Identify which cell holds the provided text, then report its [x, y] central coordinate. 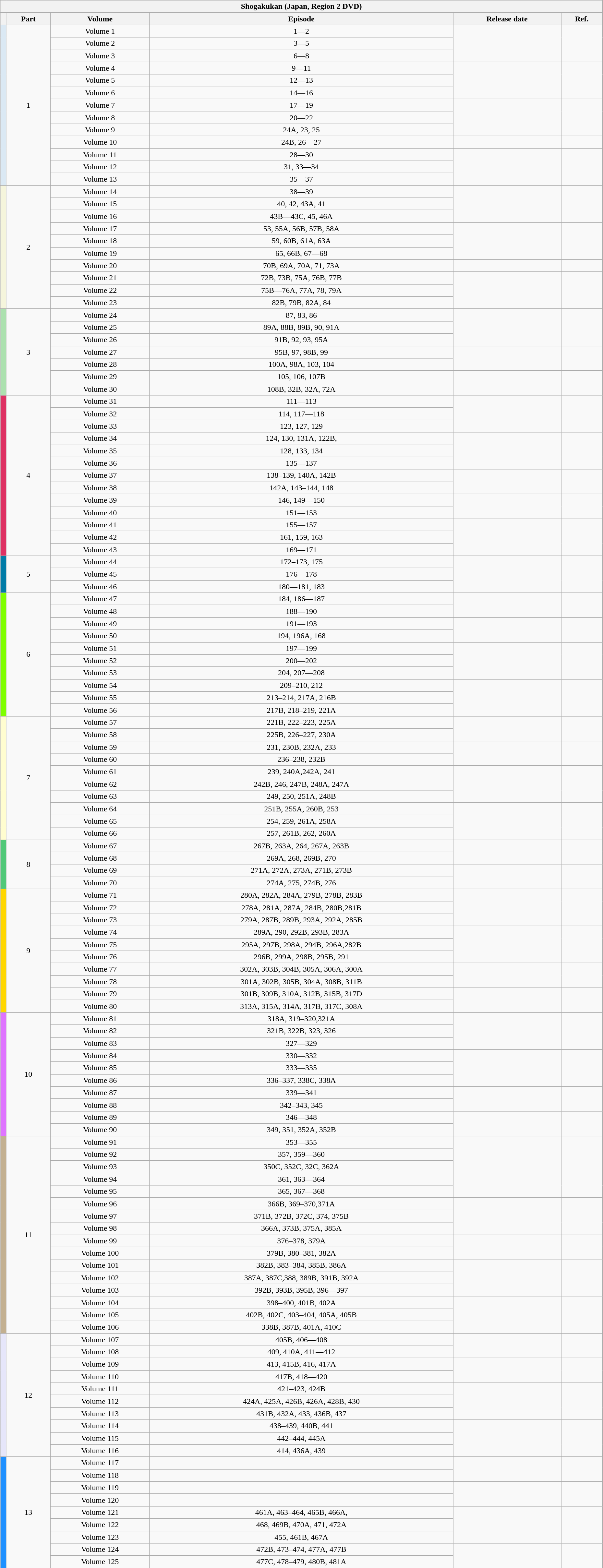
Volume 43 [100, 550]
Volume 75 [100, 945]
Volume 118 [100, 1475]
Volume 90 [100, 1130]
Volume 86 [100, 1080]
Volume 103 [100, 1290]
350C, 352C, 32C, 362A [301, 1167]
313A, 315A, 314A, 317B, 317C, 308A [301, 1006]
Volume 14 [100, 192]
409, 410A, 411—412 [301, 1352]
Volume 31 [100, 401]
278A, 281A, 287A, 284B, 280B,281B [301, 907]
184, 186—187 [301, 599]
Volume 20 [100, 266]
82B, 79B, 82A, 84 [301, 303]
Volume 93 [100, 1167]
365, 367—368 [301, 1191]
53, 55A, 56B, 57B, 58A [301, 229]
Volume 87 [100, 1093]
387A, 387C,388, 389B, 391B, 392A [301, 1278]
Volume 109 [100, 1364]
Volume 48 [100, 611]
Volume 96 [100, 1204]
12 [28, 1395]
Episode [301, 19]
Volume 36 [100, 463]
24A, 23, 25 [301, 130]
Volume 8 [100, 117]
Part [28, 19]
Volume 77 [100, 969]
Volume 85 [100, 1068]
236–238, 232B [301, 760]
424A, 425A, 426B, 426A, 428B, 430 [301, 1401]
Volume 66 [100, 833]
251B, 255A, 260B, 253 [301, 809]
242B, 246, 247B, 248A, 247A [301, 784]
Volume 65 [100, 821]
200—202 [301, 661]
43B—43C, 45, 46A [301, 216]
Volume 15 [100, 204]
431B, 432A, 433, 436B, 437 [301, 1414]
191—193 [301, 624]
161, 159, 163 [301, 537]
20—22 [301, 117]
342–343, 345 [301, 1105]
Volume 49 [100, 624]
Volume 102 [100, 1278]
Volume 119 [100, 1488]
151—153 [301, 512]
Volume 98 [100, 1228]
Volume 95 [100, 1191]
Volume 9 [100, 130]
257, 261B, 262, 260A [301, 833]
289A, 290, 292B, 293B, 283A [301, 932]
Volume 63 [100, 796]
Volume 53 [100, 673]
468, 469B, 470A, 471, 472A [301, 1525]
3—5 [301, 43]
Volume 35 [100, 451]
24B, 26—27 [301, 142]
8 [28, 864]
402B, 402C, 403–404, 405A, 405B [301, 1315]
Volume 11 [100, 155]
Volume 45 [100, 574]
Volume 23 [100, 303]
Volume 82 [100, 1031]
114, 117—118 [301, 414]
361, 363—364 [301, 1179]
5 [28, 574]
Volume 37 [100, 475]
Volume 105 [100, 1315]
239, 240A,242A, 241 [301, 772]
188—190 [301, 611]
Volume 29 [100, 377]
Volume 70 [100, 883]
366B, 369–370,371A [301, 1204]
392B, 393B, 395B, 396—397 [301, 1290]
204, 207—208 [301, 673]
Volume 104 [100, 1302]
Volume 55 [100, 698]
Volume 10 [100, 142]
209–210, 212 [301, 685]
Volume 94 [100, 1179]
225B, 226–227, 230A [301, 735]
Volume 38 [100, 488]
91B, 92, 93, 95A [301, 340]
6—8 [301, 56]
Volume 61 [100, 772]
213–214, 217A, 216B [301, 698]
Volume 81 [100, 1019]
Volume 34 [100, 438]
13 [28, 1513]
Volume 39 [100, 500]
123, 127, 129 [301, 426]
70B, 69A, 70A, 71, 73A [301, 266]
Volume 6 [100, 93]
414, 436A, 439 [301, 1451]
Volume 50 [100, 636]
89A, 88B, 89B, 90, 91A [301, 327]
9 [28, 951]
Volume 51 [100, 648]
100A, 98A, 103, 104 [301, 365]
349, 351, 352A, 352B [301, 1130]
357, 359—360 [301, 1155]
461A, 463–464, 465B, 466A, [301, 1512]
Volume 3 [100, 56]
338B, 387B, 401A, 410C [301, 1327]
Volume 99 [100, 1241]
Volume 76 [100, 957]
417B, 418—420 [301, 1377]
14—16 [301, 93]
Volume 24 [100, 315]
Volume 72 [100, 907]
231, 230B, 232A, 233 [301, 747]
Volume 79 [100, 994]
Volume 25 [100, 327]
108B, 32B, 32A, 72A [301, 389]
280A, 282A, 284A, 279B, 278B, 283B [301, 895]
Volume 107 [100, 1340]
301B, 309B, 310A, 312B, 315B, 317D [301, 994]
Volume 100 [100, 1253]
382B, 383–384, 385B, 386A [301, 1265]
Volume 18 [100, 241]
413, 415B, 416, 417A [301, 1364]
398–400, 401B, 402A [301, 1302]
Volume 114 [100, 1426]
217B, 218–219, 221A [301, 710]
339—341 [301, 1093]
438–439, 440B, 441 [301, 1426]
Volume 115 [100, 1438]
Volume 32 [100, 414]
Volume 69 [100, 870]
194, 196A, 168 [301, 636]
31, 33—34 [301, 167]
Volume 42 [100, 537]
146, 149—150 [301, 500]
Volume 22 [100, 290]
Volume 62 [100, 784]
Volume 91 [100, 1142]
Volume 27 [100, 352]
Volume 28 [100, 365]
172–173, 175 [301, 562]
Volume 41 [100, 525]
254, 259, 261A, 258A [301, 821]
135—137 [301, 463]
302A, 303B, 304B, 305A, 306A, 300A [301, 969]
138–139, 140A, 142B [301, 475]
Volume 83 [100, 1043]
176—178 [301, 574]
Ref. [582, 19]
Volume 67 [100, 846]
Volume 19 [100, 253]
4 [28, 475]
Volume 59 [100, 747]
17—19 [301, 105]
Volume 16 [100, 216]
Volume 46 [100, 587]
376–378, 379A [301, 1241]
6 [28, 654]
353—355 [301, 1142]
366A, 373B, 375A, 385A [301, 1228]
Volume 5 [100, 80]
9—11 [301, 68]
Volume 117 [100, 1463]
128, 133, 134 [301, 451]
Volume 116 [100, 1451]
379B, 380–381, 382A [301, 1253]
3 [28, 352]
321B, 322B, 323, 326 [301, 1031]
65, 66B, 67—68 [301, 253]
Volume 122 [100, 1525]
455, 461B, 467A [301, 1537]
38—39 [301, 192]
274A, 275, 274B, 276 [301, 883]
Volume 40 [100, 512]
Volume 113 [100, 1414]
Volume 4 [100, 68]
Volume 71 [100, 895]
Volume 97 [100, 1216]
279A, 287B, 289B, 293A, 292A, 285B [301, 920]
Volume 44 [100, 562]
Volume 101 [100, 1265]
295A, 297B, 298A, 294B, 296A,282B [301, 945]
Volume 21 [100, 278]
Volume 12 [100, 167]
318A, 319–320,321A [301, 1019]
Volume 2 [100, 43]
111—113 [301, 401]
330—332 [301, 1056]
59, 60B, 61A, 63A [301, 241]
Volume 88 [100, 1105]
249, 250, 251A, 248B [301, 796]
472B, 473–474, 477A, 477B [301, 1550]
75B—76A, 77A, 78, 79A [301, 290]
Volume 30 [100, 389]
Volume 58 [100, 735]
95B, 97, 98B, 99 [301, 352]
Volume [100, 19]
2 [28, 247]
28—30 [301, 155]
Volume 108 [100, 1352]
333—335 [301, 1068]
Volume 120 [100, 1500]
Volume 26 [100, 340]
Volume 80 [100, 1006]
421–423, 424B [301, 1389]
1—2 [301, 31]
40, 42, 43A, 41 [301, 204]
405B, 406—408 [301, 1340]
Volume 112 [100, 1401]
Volume 123 [100, 1537]
Volume 68 [100, 858]
169—171 [301, 550]
Volume 60 [100, 760]
Volume 13 [100, 179]
327—329 [301, 1043]
Volume 17 [100, 229]
Shogakukan (Japan, Region 2 DVD) [302, 6]
Volume 106 [100, 1327]
Volume 73 [100, 920]
Volume 56 [100, 710]
142A, 143–144, 148 [301, 488]
Volume 7 [100, 105]
271A, 272A, 273A, 271B, 273B [301, 870]
1 [28, 105]
Volume 33 [100, 426]
296B, 299A, 298B, 295B, 291 [301, 957]
Volume 125 [100, 1562]
442–444, 445A [301, 1438]
Volume 57 [100, 722]
Volume 89 [100, 1117]
301A, 302B, 305B, 304A, 308B, 311B [301, 982]
269A, 268, 269B, 270 [301, 858]
Volume 47 [100, 599]
Volume 64 [100, 809]
Volume 52 [100, 661]
Volume 121 [100, 1512]
35—37 [301, 179]
12—13 [301, 80]
477C, 478–479, 480B, 481A [301, 1562]
Volume 84 [100, 1056]
10 [28, 1074]
197—199 [301, 648]
Release date [507, 19]
72B, 73B, 75A, 76B, 77B [301, 278]
221B, 222–223, 225A [301, 722]
267B, 263A, 264, 267A, 263B [301, 846]
105, 106, 107B [301, 377]
336–337, 338C, 338A [301, 1080]
346—348 [301, 1117]
Volume 92 [100, 1155]
11 [28, 1234]
87, 83, 86 [301, 315]
Volume 1 [100, 31]
Volume 110 [100, 1377]
Volume 78 [100, 982]
Volume 111 [100, 1389]
Volume 124 [100, 1550]
155—157 [301, 525]
371B, 372B, 372C, 374, 375B [301, 1216]
124, 130, 131A, 122B, [301, 438]
Volume 74 [100, 932]
180—181, 183 [301, 587]
7 [28, 778]
Volume 54 [100, 685]
